Determine the [x, y] coordinate at the center of the cell enclosing the given text.  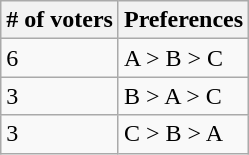
# of voters [60, 20]
C > B > A [183, 134]
A > B > C [183, 58]
6 [60, 58]
Preferences [183, 20]
B > A > C [183, 96]
